Extract the (X, Y) coordinate from the center of the cell holding the provided text.  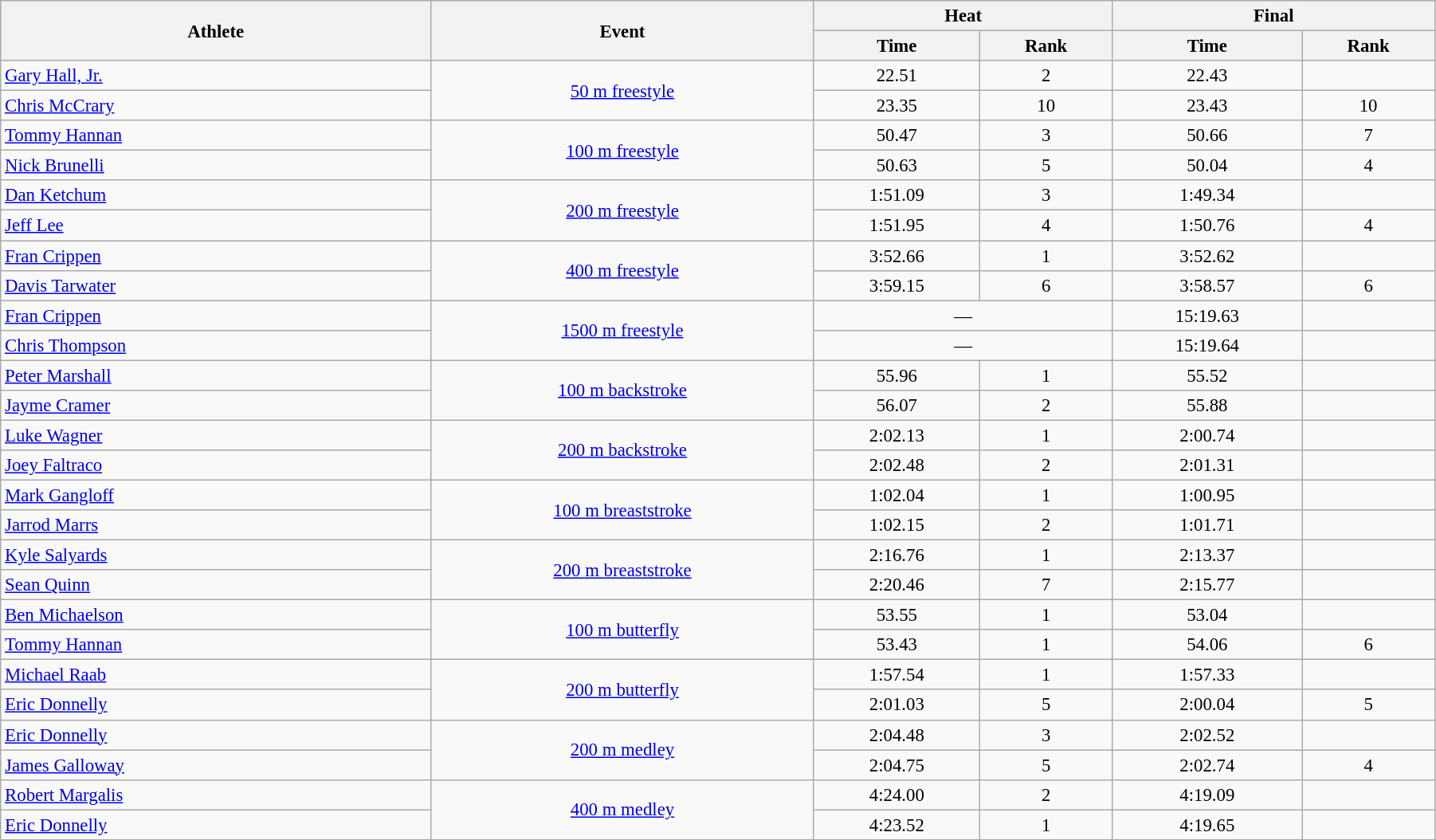
2:01.03 (897, 705)
Sean Quinn (216, 585)
1:57.54 (897, 675)
Nick Brunelli (216, 166)
3:59.15 (897, 285)
Chris Thompson (216, 345)
53.55 (897, 615)
2:00.04 (1207, 705)
2:15.77 (1207, 585)
Chris McCrary (216, 106)
4:23.52 (897, 825)
200 m freestyle (623, 210)
1:49.34 (1207, 195)
23.35 (897, 106)
1:50.76 (1207, 226)
4:19.09 (1207, 795)
53.43 (897, 645)
James Galloway (216, 765)
Dan Ketchum (216, 195)
Athlete (216, 30)
15:19.63 (1207, 316)
1:57.33 (1207, 675)
200 m backstroke (623, 449)
2:02.74 (1207, 765)
23.43 (1207, 106)
100 m backstroke (623, 391)
Kyle Salyards (216, 555)
Michael Raab (216, 675)
Joey Faltraco (216, 465)
2:20.46 (897, 585)
Gary Hall, Jr. (216, 76)
4:24.00 (897, 795)
2:13.37 (1207, 555)
3:52.66 (897, 256)
100 m freestyle (623, 150)
Jayme Cramer (216, 406)
1:01.71 (1207, 525)
Luke Wagner (216, 435)
Final (1273, 16)
50.47 (897, 135)
200 m medley (623, 749)
200 m breaststroke (623, 571)
Peter Marshall (216, 375)
15:19.64 (1207, 345)
100 m butterfly (623, 630)
1:02.04 (897, 495)
50.63 (897, 166)
22.43 (1207, 76)
2:01.31 (1207, 465)
Robert Margalis (216, 795)
400 m freestyle (623, 271)
22.51 (897, 76)
Heat (963, 16)
100 m breaststroke (623, 510)
54.06 (1207, 645)
55.96 (897, 375)
1500 m freestyle (623, 330)
1:51.09 (897, 195)
4:19.65 (1207, 825)
Jeff Lee (216, 226)
1:51.95 (897, 226)
2:04.48 (897, 735)
Event (623, 30)
2:02.13 (897, 435)
2:04.75 (897, 765)
2:16.76 (897, 555)
400 m medley (623, 810)
55.52 (1207, 375)
2:02.48 (897, 465)
55.88 (1207, 406)
53.04 (1207, 615)
56.07 (897, 406)
Ben Michaelson (216, 615)
1:00.95 (1207, 495)
50.04 (1207, 166)
3:58.57 (1207, 285)
200 m butterfly (623, 690)
2:00.74 (1207, 435)
Davis Tarwater (216, 285)
50.66 (1207, 135)
Jarrod Marrs (216, 525)
50 m freestyle (623, 91)
3:52.62 (1207, 256)
Mark Gangloff (216, 495)
1:02.15 (897, 525)
2:02.52 (1207, 735)
